Extract the (X, Y) coordinate from the center of the cell holding the provided text.  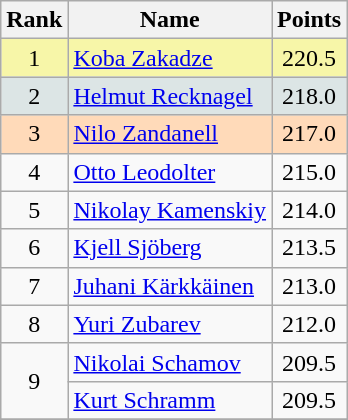
Kurt Schramm (170, 400)
Nilo Zandanell (170, 134)
213.5 (310, 248)
218.0 (310, 96)
Juhani Kärkkäinen (170, 286)
8 (34, 324)
217.0 (310, 134)
Koba Zakadze (170, 58)
Points (310, 20)
Yuri Zubarev (170, 324)
Helmut Recknagel (170, 96)
220.5 (310, 58)
1 (34, 58)
9 (34, 381)
Nikolay Kamenskiy (170, 210)
6 (34, 248)
214.0 (310, 210)
7 (34, 286)
215.0 (310, 172)
212.0 (310, 324)
Kjell Sjöberg (170, 248)
Name (170, 20)
3 (34, 134)
5 (34, 210)
2 (34, 96)
4 (34, 172)
Nikolai Schamov (170, 362)
Rank (34, 20)
Otto Leodolter (170, 172)
213.0 (310, 286)
